Return [x, y] of the center of cell containing provided text 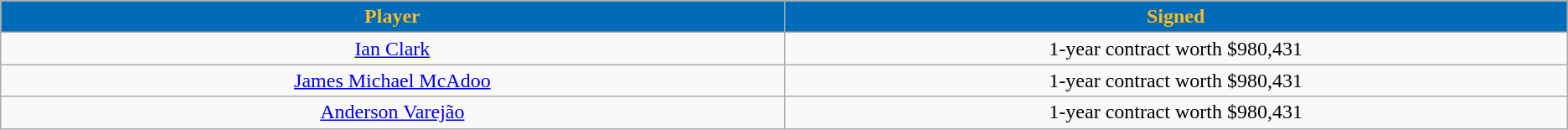
Signed [1176, 17]
Ian Clark [392, 49]
Anderson Varejão [392, 112]
Player [392, 17]
James Michael McAdoo [392, 81]
